Extract the [x, y] coordinate from the center of the cell holding the provided text.  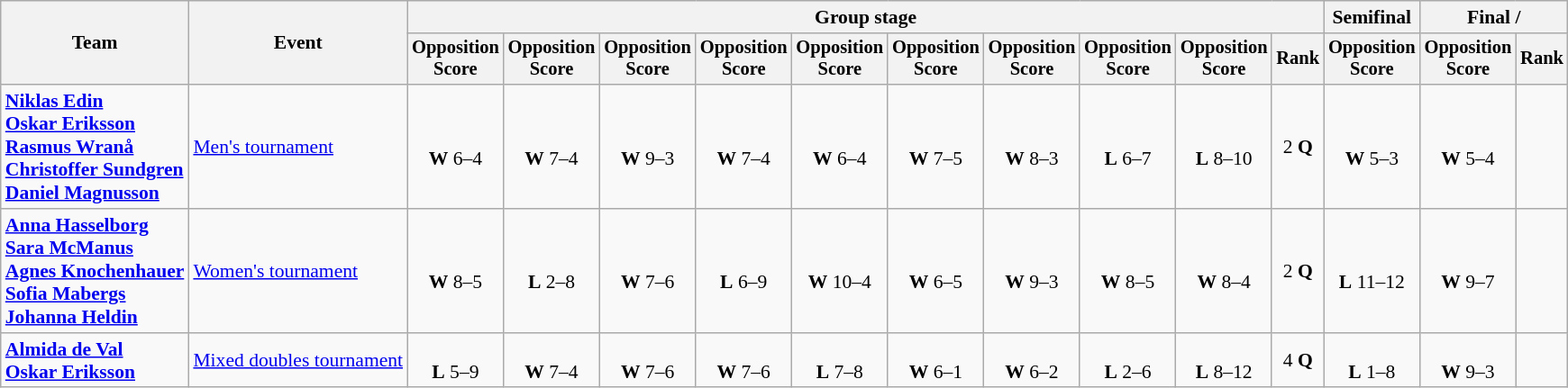
L 7–8 [840, 360]
L 6–7 [1128, 147]
L 11–12 [1372, 271]
Group stage [865, 17]
Event [297, 43]
W 5–4 [1469, 147]
W 6–2 [1033, 360]
W 6–1 [935, 360]
L 2–6 [1128, 360]
Men's tournament [297, 147]
Semifinal [1372, 17]
Anna HasselborgSara McManusAgnes KnochenhauerSofia MabergsJohanna Heldin [96, 271]
W 5–3 [1372, 147]
L 8–10 [1224, 147]
L 2–8 [552, 271]
Final / [1494, 17]
Mixed doubles tournament [297, 360]
W 10–4 [840, 271]
W 8–3 [1033, 147]
W 6–5 [935, 271]
W 9–7 [1469, 271]
W 8–4 [1224, 271]
4 Q [1298, 360]
Almida de ValOskar Eriksson [96, 360]
L 1–8 [1372, 360]
Women's tournament [297, 271]
W 7–5 [935, 147]
L 6–9 [744, 271]
L 8–12 [1224, 360]
Niklas EdinOskar ErikssonRasmus WranåChristoffer SundgrenDaniel Magnusson [96, 147]
L 5–9 [456, 360]
Team [96, 43]
